Extract the [X, Y] coordinate from the center of the cell holding the provided text.  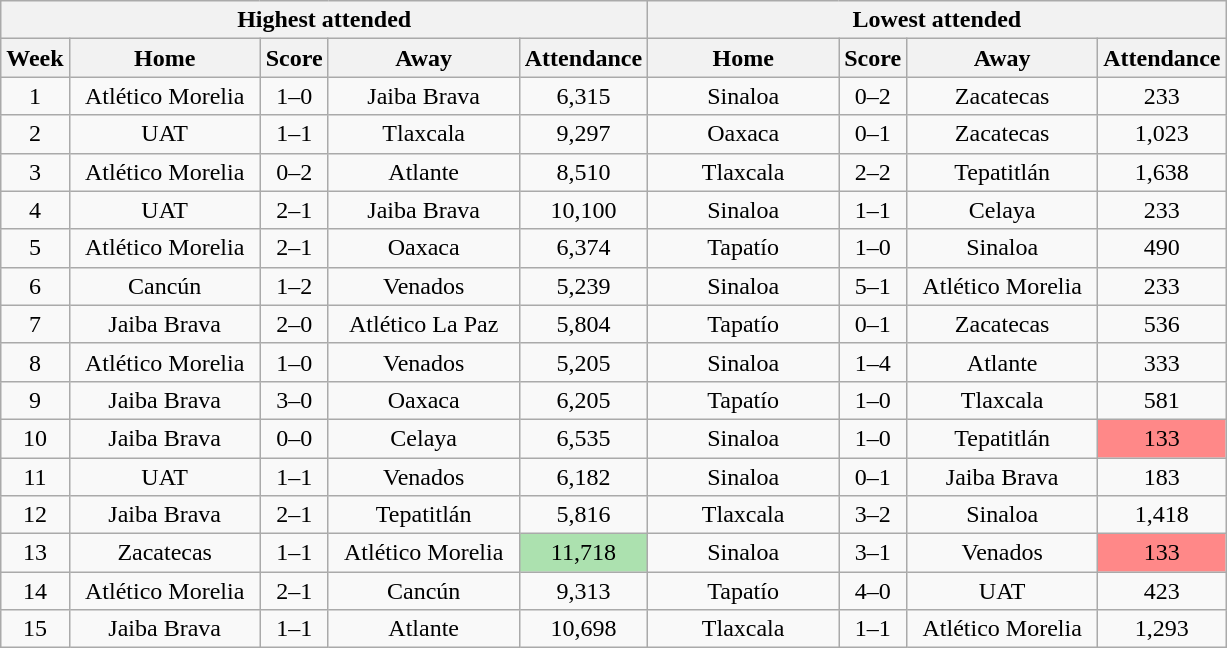
5,816 [583, 515]
1–2 [294, 286]
9,297 [583, 134]
15 [35, 629]
5,804 [583, 324]
6,205 [583, 400]
3–2 [873, 515]
9,313 [583, 591]
10,698 [583, 629]
4 [35, 210]
490 [1162, 248]
8 [35, 362]
11 [35, 477]
333 [1162, 362]
6,535 [583, 438]
Week [35, 58]
1,638 [1162, 172]
12 [35, 515]
3–1 [873, 553]
6,374 [583, 248]
Highest attended [324, 20]
1,293 [1162, 629]
1,023 [1162, 134]
5,205 [583, 362]
Atlético La Paz [424, 324]
1,418 [1162, 515]
536 [1162, 324]
10,100 [583, 210]
3–0 [294, 400]
183 [1162, 477]
5–1 [873, 286]
8,510 [583, 172]
2 [35, 134]
0–0 [294, 438]
7 [35, 324]
4–0 [873, 591]
3 [35, 172]
13 [35, 553]
2–0 [294, 324]
581 [1162, 400]
6,315 [583, 96]
2–2 [873, 172]
9 [35, 400]
5,239 [583, 286]
1–4 [873, 362]
423 [1162, 591]
11,718 [583, 553]
Lowest attended [937, 20]
14 [35, 591]
5 [35, 248]
10 [35, 438]
1 [35, 96]
6,182 [583, 477]
6 [35, 286]
